Return (x, y) of the center of cell containing provided text 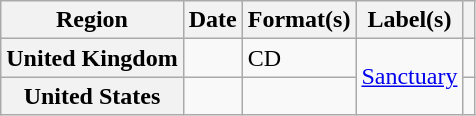
United Kingdom (92, 58)
Date (212, 20)
Format(s) (299, 20)
Region (92, 20)
Label(s) (410, 20)
United States (92, 96)
Sanctuary (410, 77)
CD (299, 58)
